Identify which cell holds the provided text, then report its [x, y] central coordinate. 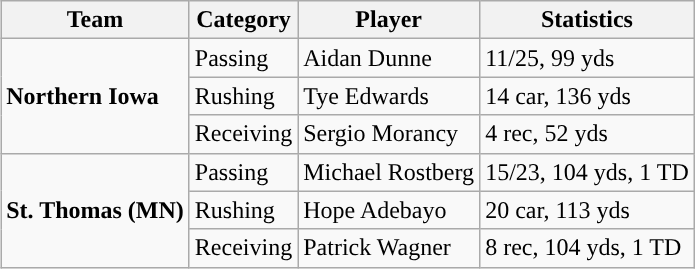
Category [243, 20]
Sergio Morancy [389, 134]
4 rec, 52 yds [588, 134]
14 car, 136 yds [588, 96]
Northern Iowa [96, 96]
Statistics [588, 20]
Michael Rostberg [389, 172]
Team [96, 20]
Aidan Dunne [389, 58]
Patrick Wagner [389, 248]
St. Thomas (MN) [96, 210]
Hope Adebayo [389, 210]
20 car, 113 yds [588, 210]
8 rec, 104 yds, 1 TD [588, 248]
Tye Edwards [389, 96]
Player [389, 20]
11/25, 99 yds [588, 58]
15/23, 104 yds, 1 TD [588, 172]
